Capture the cell that displays the provided text and extract its [X, Y] central coordinate. 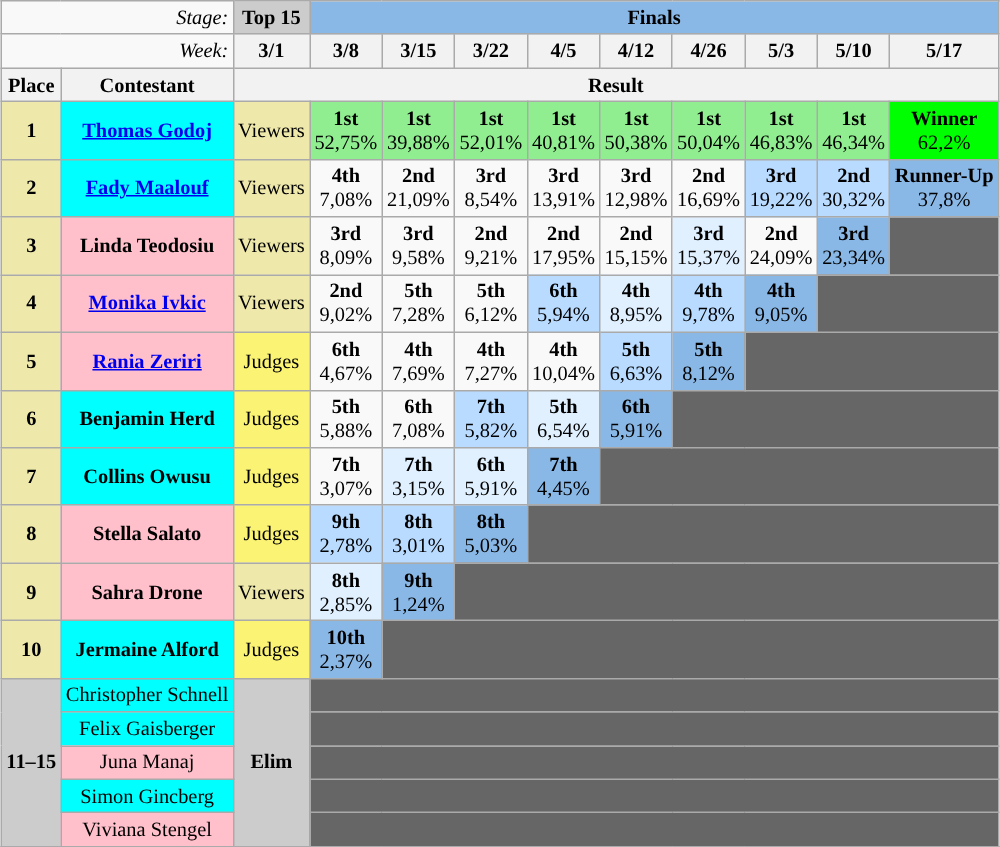
8 [31, 534]
3rd13,91% [564, 188]
5th6,54% [564, 419]
3/1 [271, 51]
4th10,04% [564, 361]
Stella Salato [147, 534]
6th5,94% [564, 303]
Finals [654, 17]
Winner62,2% [944, 130]
4th7,69% [418, 361]
Place [31, 85]
Jermaine Alford [147, 649]
Result [616, 85]
3rd12,98% [636, 188]
10th2,37% [346, 649]
4th8,95% [636, 303]
2 [31, 188]
4/12 [636, 51]
Benjamin Herd [147, 419]
7th3,07% [346, 476]
1st46,83% [782, 130]
1st50,38% [636, 130]
4/5 [564, 51]
5th5,88% [346, 419]
6th4,67% [346, 361]
Viviana Stengel [147, 829]
7th4,45% [564, 476]
2nd21,09% [418, 188]
8th5,03% [492, 534]
Felix Gaisberger [147, 729]
7 [31, 476]
3 [31, 246]
4th9,78% [708, 303]
Juna Manaj [147, 762]
3/15 [418, 51]
Linda Teodosiu [147, 246]
2nd9,21% [492, 246]
4th7,08% [346, 188]
1st50,04% [708, 130]
2nd9,02% [346, 303]
7th3,15% [418, 476]
2nd30,32% [854, 188]
3rd23,34% [854, 246]
Simon Gincberg [147, 796]
Rania Zeriri [147, 361]
4th7,27% [492, 361]
1st52,75% [346, 130]
11–15 [31, 762]
Fady Maalouf [147, 188]
3rd8,54% [492, 188]
5 [31, 361]
1 [31, 130]
7th5,82% [492, 419]
6 [31, 419]
Christopher Schnell [147, 695]
Monika Ivkic [147, 303]
5th7,28% [418, 303]
Sahra Drone [147, 592]
1st46,34% [854, 130]
1st39,88% [418, 130]
6th7,08% [418, 419]
5th6,12% [492, 303]
8th2,85% [346, 592]
Week: [117, 51]
3/8 [346, 51]
3rd19,22% [782, 188]
5/10 [854, 51]
5th8,12% [708, 361]
2nd16,69% [708, 188]
4th9,05% [782, 303]
5/3 [782, 51]
2nd15,15% [636, 246]
9th2,78% [346, 534]
3rd8,09% [346, 246]
4 [31, 303]
2nd17,95% [564, 246]
Runner-Up37,8% [944, 188]
1st40,81% [564, 130]
5/17 [944, 51]
10 [31, 649]
Stage: [117, 17]
Contestant [147, 85]
9 [31, 592]
5th6,63% [636, 361]
Thomas Godoj [147, 130]
4/26 [708, 51]
2nd24,09% [782, 246]
1st52,01% [492, 130]
3/22 [492, 51]
Top 15 [271, 17]
Elim [271, 762]
3rd15,37% [708, 246]
3rd9,58% [418, 246]
8th3,01% [418, 534]
Collins Owusu [147, 476]
9th1,24% [418, 592]
